Return the (X, Y) coordinate for the center point of the cell that contains the specified text.  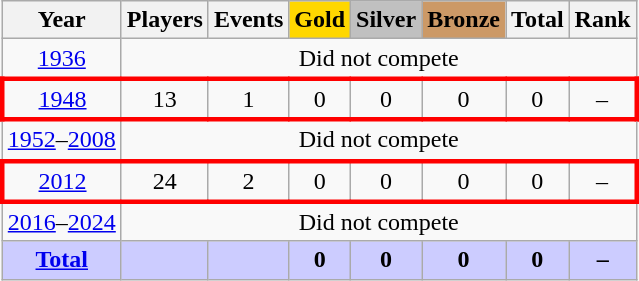
Bronze (464, 20)
Players (164, 20)
Silver (386, 20)
1 (248, 98)
1948 (62, 98)
Year (62, 20)
2012 (62, 180)
2016–2024 (62, 222)
Gold (320, 20)
2 (248, 180)
Events (248, 20)
13 (164, 98)
Rank (602, 20)
1936 (62, 59)
1952–2008 (62, 140)
24 (164, 180)
